Locate the cell with the specified text and output its (x, y) center coordinate. 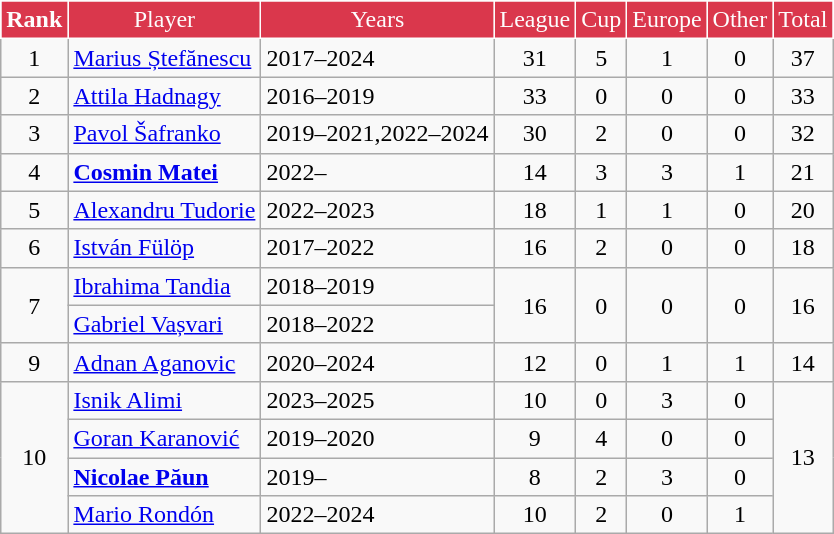
Cosmin Matei (164, 172)
2022–2023 (378, 210)
Goran Karanović (164, 438)
Adnan Aganovic (164, 362)
Nicolae Păun (164, 477)
Attila Hadnagy (164, 96)
Ibrahima Tandia (164, 286)
Marius Ștefănescu (164, 58)
Years (378, 20)
13 (803, 457)
12 (535, 362)
2017–2022 (378, 248)
30 (535, 134)
2022– (378, 172)
2016–2019 (378, 96)
2019– (378, 477)
2017–2024 (378, 58)
Alexandru Tudorie (164, 210)
Rank (34, 20)
2018–2019 (378, 286)
32 (803, 134)
37 (803, 58)
2022–2024 (378, 515)
Mario Rondón (164, 515)
2019–2020 (378, 438)
6 (34, 248)
League (535, 20)
31 (535, 58)
20 (803, 210)
Isnik Alimi (164, 400)
Total (803, 20)
2019–2021,2022–2024 (378, 134)
2018–2022 (378, 324)
Other (740, 20)
Cup (602, 20)
21 (803, 172)
Gabriel Vașvari (164, 324)
István Fülöp (164, 248)
8 (535, 477)
7 (34, 305)
2020–2024 (378, 362)
Pavol Šafranko (164, 134)
Europe (667, 20)
2023–2025 (378, 400)
Player (164, 20)
